Search for the cell housing the specified text and yield its [X, Y] center coordinate. 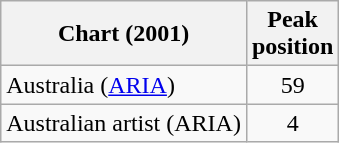
Australia (ARIA) [124, 85]
Australian artist (ARIA) [124, 123]
4 [292, 123]
Chart (2001) [124, 34]
Peak position [292, 34]
59 [292, 85]
